Return the (x, y) coordinate for the center point of the cell that contains the specified text.  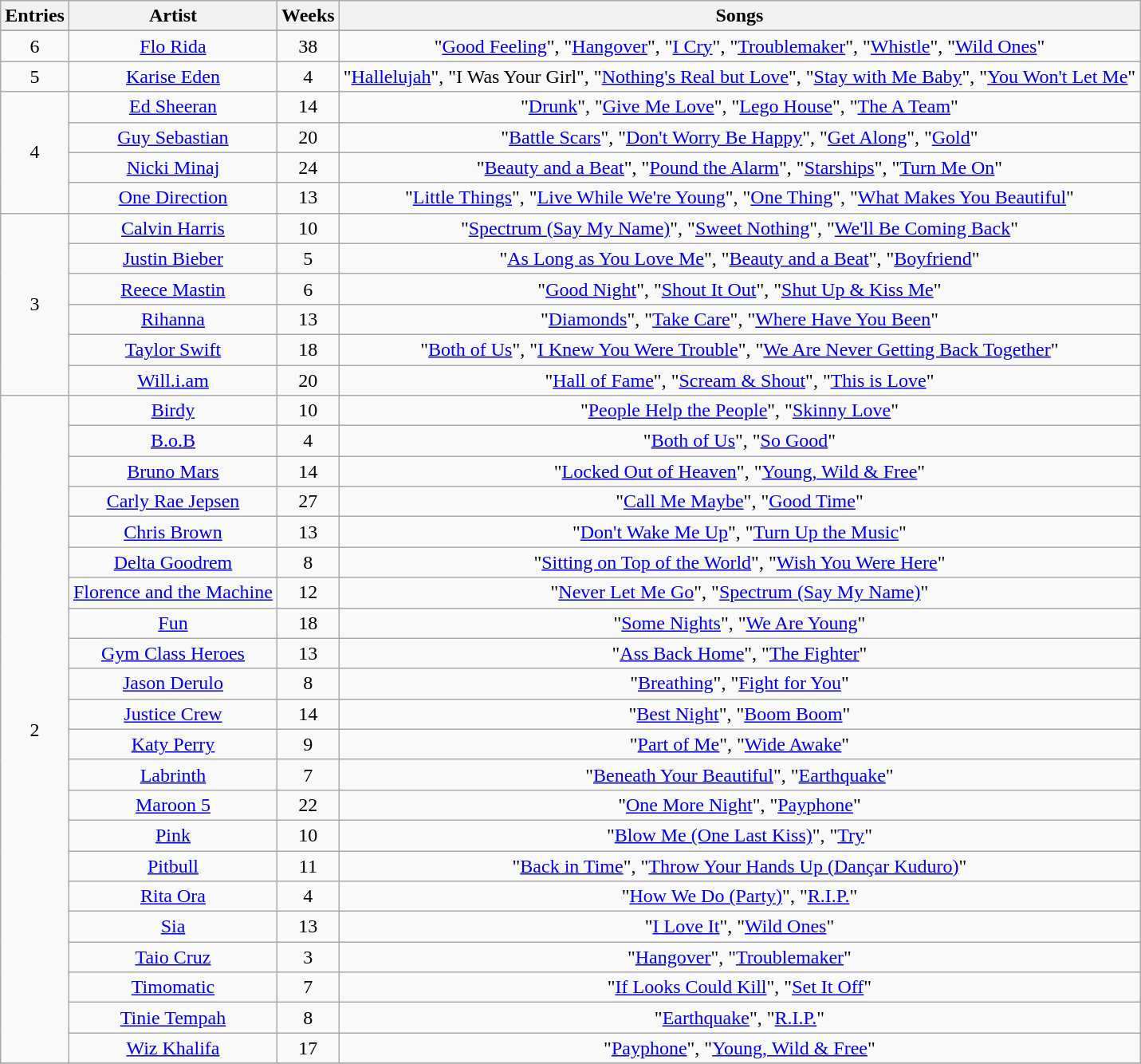
Entries (35, 16)
"Drunk", "Give Me Love", "Lego House", "The A Team" (739, 107)
Tinie Tempah (172, 1018)
Taylor Swift (172, 349)
Timomatic (172, 987)
"Little Things", "Live While We're Young", "One Thing", "What Makes You Beautiful" (739, 198)
Pink (172, 835)
Songs (739, 16)
Artist (172, 16)
Fun (172, 623)
Delta Goodrem (172, 562)
"If Looks Could Kill", "Set It Off" (739, 987)
"I Love It", "Wild Ones" (739, 927)
Sia (172, 927)
"As Long as You Love Me", "Beauty and a Beat", "Boyfriend" (739, 258)
Nicki Minaj (172, 167)
Katy Perry (172, 744)
27 (308, 502)
Ed Sheeran (172, 107)
Florence and the Machine (172, 593)
Maroon 5 (172, 805)
"Never Let Me Go", "Spectrum (Say My Name)" (739, 593)
"Breathing", "Fight for You" (739, 684)
Rita Ora (172, 897)
22 (308, 805)
"One More Night", "Payphone" (739, 805)
Bruno Mars (172, 471)
"Sitting on Top of the World", "Wish You Were Here" (739, 562)
Justice Crew (172, 714)
Weeks (308, 16)
Jason Derulo (172, 684)
"Back in Time", "Throw Your Hands Up (Dançar Kuduro)" (739, 865)
"Beauty and a Beat", "Pound the Alarm", "Starships", "Turn Me On" (739, 167)
"Diamonds", "Take Care", "Where Have You Been" (739, 319)
Guy Sebastian (172, 137)
"Earthquake", "R.I.P." (739, 1018)
38 (308, 46)
Karise Eden (172, 77)
"Don't Wake Me Up", "Turn Up the Music" (739, 532)
17 (308, 1048)
Pitbull (172, 865)
Carly Rae Jepsen (172, 502)
12 (308, 593)
"Payphone", "Young, Wild & Free" (739, 1048)
"Battle Scars", "Don't Worry Be Happy", "Get Along", "Gold" (739, 137)
Rihanna (172, 319)
"Ass Back Home", "The Fighter" (739, 653)
Labrinth (172, 774)
Birdy (172, 411)
Wiz Khalifa (172, 1048)
Justin Bieber (172, 258)
"Some Nights", "We Are Young" (739, 623)
Will.i.am (172, 380)
Chris Brown (172, 532)
Reece Mastin (172, 289)
Calvin Harris (172, 228)
Flo Rida (172, 46)
"Beneath Your Beautiful", "Earthquake" (739, 774)
B.o.B (172, 441)
"Blow Me (One Last Kiss)", "Try" (739, 835)
One Direction (172, 198)
"How We Do (Party)", "R.I.P." (739, 897)
Gym Class Heroes (172, 653)
"Part of Me", "Wide Awake" (739, 744)
11 (308, 865)
"Spectrum (Say My Name)", "Sweet Nothing", "We'll Be Coming Back" (739, 228)
"Best Night", "Boom Boom" (739, 714)
9 (308, 744)
24 (308, 167)
"People Help the People", "Skinny Love" (739, 411)
Taio Cruz (172, 957)
"Hall of Fame", "Scream & Shout", "This is Love" (739, 380)
2 (35, 729)
"Both of Us", "So Good" (739, 441)
"Hangover", "Troublemaker" (739, 957)
"Locked Out of Heaven", "Young, Wild & Free" (739, 471)
"Call Me Maybe", "Good Time" (739, 502)
"Both of Us", "I Knew You Were Trouble", "We Are Never Getting Back Together" (739, 349)
"Good Feeling", "Hangover", "I Cry", "Troublemaker", "Whistle", "Wild Ones" (739, 46)
"Hallelujah", "I Was Your Girl", "Nothing's Real but Love", "Stay with Me Baby", "You Won't Let Me" (739, 77)
"Good Night", "Shout It Out", "Shut Up & Kiss Me" (739, 289)
